Detect which cell encompasses the target text, then output its (X, Y) center coordinate. 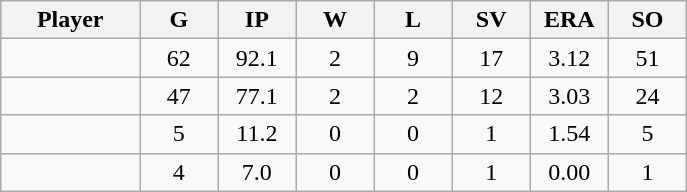
7.0 (257, 172)
92.1 (257, 58)
L (413, 20)
3.03 (569, 96)
Player (70, 20)
51 (647, 58)
9 (413, 58)
11.2 (257, 134)
IP (257, 20)
1.54 (569, 134)
4 (179, 172)
77.1 (257, 96)
47 (179, 96)
G (179, 20)
62 (179, 58)
SV (491, 20)
ERA (569, 20)
0.00 (569, 172)
17 (491, 58)
24 (647, 96)
3.12 (569, 58)
W (335, 20)
SO (647, 20)
12 (491, 96)
